Locate the cell with the specified text and output its (X, Y) center coordinate. 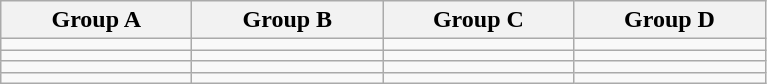
Group D (670, 20)
Group A (96, 20)
Group B (288, 20)
Group C (478, 20)
